Determine the (x, y) coordinate at the center of the cell enclosing the given text.  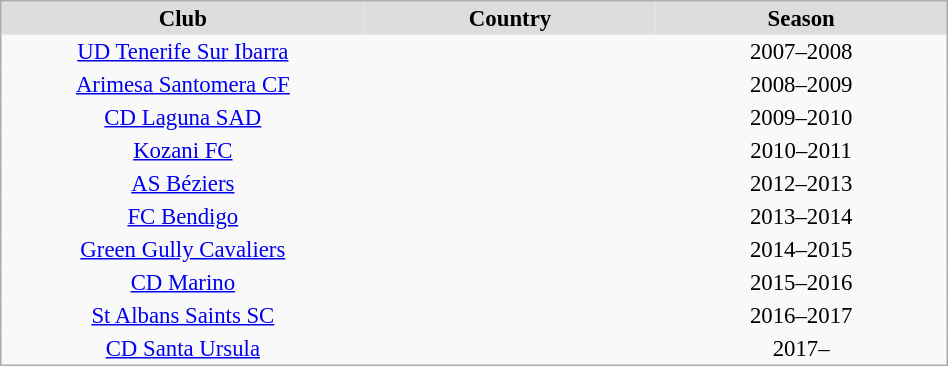
Country (510, 18)
Arimesa Santomera CF (182, 84)
CD Santa Ursula (182, 349)
2009–2010 (802, 116)
UD Tenerife Sur Ibarra (182, 50)
2016–2017 (802, 314)
Club (182, 18)
2008–2009 (802, 84)
2017– (802, 349)
AS Béziers (182, 182)
Season (802, 18)
Green Gully Cavaliers (182, 248)
CD Laguna SAD (182, 116)
2015–2016 (802, 282)
2010–2011 (802, 150)
FC Bendigo (182, 216)
CD Marino (182, 282)
2012–2013 (802, 182)
Kozani FC (182, 150)
St Albans Saints SC (182, 314)
2014–2015 (802, 248)
2013–2014 (802, 216)
2007–2008 (802, 50)
